Pinpoint the cell where the given text exists, returning its (X, Y) midpoint coordinate. 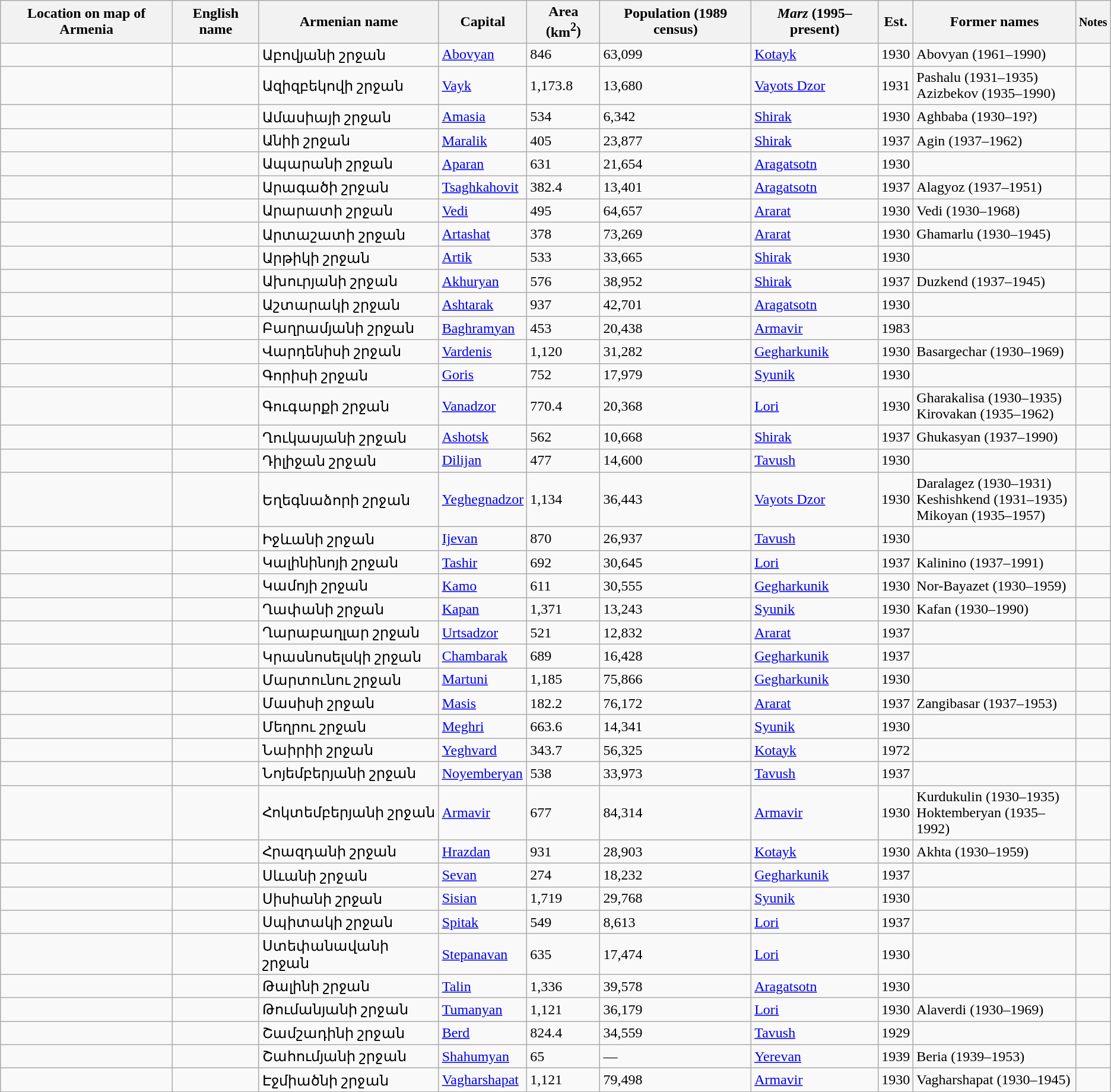
1,173.8 (564, 85)
Եղեգնաձորի շրջան (349, 500)
Akhuryan (483, 281)
Marz (1995–present) (815, 22)
Duzkend (1937–1945) (995, 281)
28,903 (675, 852)
Դիլիջան շրջան (349, 461)
20,368 (675, 406)
Beria (1939–1953) (995, 1056)
1939 (896, 1056)
56,325 (675, 750)
Sisian (483, 899)
Vedi (1930–1968) (995, 211)
Թալինի շրջան (349, 986)
73,269 (675, 234)
16,428 (675, 656)
931 (564, 852)
Baghramyan (483, 328)
Chambarak (483, 656)
Սպիտակի շրջան (349, 922)
Noyemberyan (483, 774)
84,314 (675, 812)
76,172 (675, 703)
533 (564, 258)
Former names (995, 22)
477 (564, 461)
Yerevan (815, 1056)
Ախուրյանի շրջան (349, 281)
30,555 (675, 586)
937 (564, 304)
Kamo (483, 586)
34,559 (675, 1033)
Tsaghkahovit (483, 188)
Շամշադինի շրջան (349, 1033)
Capital (483, 22)
Shahumyan (483, 1056)
Vardenis (483, 352)
870 (564, 539)
36,443 (675, 500)
Basargechar (1930–1969) (995, 352)
Սևանի շրջան (349, 875)
18,232 (675, 875)
14,600 (675, 461)
Aparan (483, 164)
635 (564, 954)
8,613 (675, 922)
Արարատի շրջան (349, 211)
Masis (483, 703)
26,937 (675, 539)
13,401 (675, 188)
— (675, 1056)
Tumanyan (483, 1010)
Կրասնոսելսկի շրջան (349, 656)
453 (564, 328)
Շահումյանի շրջան (349, 1056)
Արթիկի շրջան (349, 258)
13,680 (675, 85)
Alaverdi (1930–1969) (995, 1010)
Maralik (483, 140)
Բաղրամյանի շրջան (349, 328)
10,668 (675, 437)
692 (564, 562)
Zangibasar (1937–1953) (995, 703)
Հոկտեմբերյանի շրջան (349, 812)
Agin (1937–1962) (995, 140)
20,438 (675, 328)
824.4 (564, 1033)
Gharakalisa (1930–1935)Kirovakan (1935–1962) (995, 406)
Սիսիանի շրջան (349, 899)
Ghamarlu (1930–1945) (995, 234)
677 (564, 812)
Նոյեմբերյանի շրջան (349, 774)
846 (564, 55)
Population (1989 census) (675, 22)
Kurdukulin (1930–1935)Hoktemberyan (1935–1992) (995, 812)
689 (564, 656)
182.2 (564, 703)
Արագածի շրջան (349, 188)
663.6 (564, 726)
64,657 (675, 211)
Vagharshapat (1930–1945) (995, 1080)
Նաիրիի շրջան (349, 750)
Ashtarak (483, 304)
Ghukasyan (1937–1990) (995, 437)
1,120 (564, 352)
21,654 (675, 164)
Հրազդանի շրջան (349, 852)
65 (564, 1056)
Արտաշատի շրջան (349, 234)
79,498 (675, 1080)
17,474 (675, 954)
Ամասիայի շրջան (349, 117)
Artik (483, 258)
38,952 (675, 281)
611 (564, 586)
Ղափանի շրջան (349, 610)
Alagyoz (1937–1951) (995, 188)
Աշտարակի շրջան (349, 304)
631 (564, 164)
Abovyan (483, 55)
Ազիզբեկովի շրջան (349, 85)
Մարտունու շրջան (349, 680)
Meghri (483, 726)
Sevan (483, 875)
1,185 (564, 680)
13,243 (675, 610)
Ապարանի շրջան (349, 164)
Urtsadzor (483, 633)
Գուգարքի շրջան (349, 406)
Goris (483, 375)
Pashalu (1931–1935)Azizbekov (1935–1990) (995, 85)
Անիի շրջան (349, 140)
14,341 (675, 726)
Կալինինոյի շրջան (349, 562)
Kapan (483, 610)
Գորիսի շրջան (349, 375)
521 (564, 633)
549 (564, 922)
Vagharshapat (483, 1080)
Artashat (483, 234)
Մեղրու շրջան (349, 726)
36,179 (675, 1010)
Ստեփանավանի շրջան (349, 954)
Էջմիածնի շրջան (349, 1080)
Tashir (483, 562)
1,134 (564, 500)
Yeghvard (483, 750)
17,979 (675, 375)
378 (564, 234)
Talin (483, 986)
Akhta (1930–1959) (995, 852)
Թումանյանի շրջան (349, 1010)
Dilijan (483, 461)
Ijevan (483, 539)
Աբովյանի շրջան (349, 55)
Vedi (483, 211)
39,578 (675, 986)
274 (564, 875)
Վարդենիսի շրջան (349, 352)
538 (564, 774)
63,099 (675, 55)
Vayk (483, 85)
Yeghegnadzor (483, 500)
382.4 (564, 188)
Կամոյի շրջան (349, 586)
Armenian name (349, 22)
29,768 (675, 899)
75,866 (675, 680)
Est. (896, 22)
405 (564, 140)
770.4 (564, 406)
343.7 (564, 750)
Մասիսի շրջան (349, 703)
33,665 (675, 258)
495 (564, 211)
6,342 (675, 117)
Area (km2) (564, 22)
Daralagez (1930–1931)Keshishkend (1931–1935)Mikoyan (1935–1957) (995, 500)
1,371 (564, 610)
12,832 (675, 633)
Ղարաբաղլար շրջան (349, 633)
42,701 (675, 304)
Martuni (483, 680)
562 (564, 437)
Spitak (483, 922)
Notes (1093, 22)
English name (216, 22)
Location on map of Armenia (87, 22)
1983 (896, 328)
Ashotsk (483, 437)
1,336 (564, 986)
Kalinino (1937–1991) (995, 562)
Nor-Bayazet (1930–1959) (995, 586)
1929 (896, 1033)
752 (564, 375)
Amasia (483, 117)
Hrazdan (483, 852)
1931 (896, 85)
23,877 (675, 140)
576 (564, 281)
Իջևանի շրջան (349, 539)
Ղուկասյանի շրջան (349, 437)
1,719 (564, 899)
30,645 (675, 562)
1972 (896, 750)
Abovyan (1961–1990) (995, 55)
534 (564, 117)
Berd (483, 1033)
31,282 (675, 352)
33,973 (675, 774)
Aghbaba (1930–19?) (995, 117)
Kafan (1930–1990) (995, 610)
Stepanavan (483, 954)
Vanadzor (483, 406)
